Provide the [X, Y] coordinate of the cell's center where the given text is located.  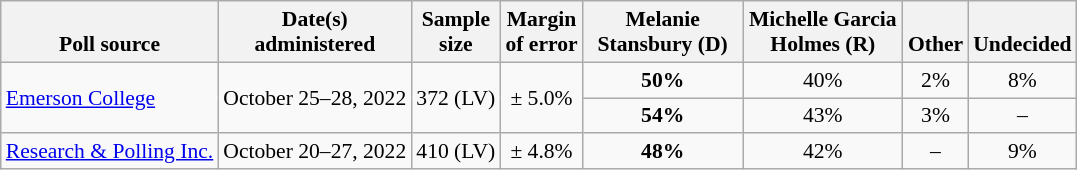
8% [1022, 80]
± 4.8% [541, 152]
42% [823, 152]
Date(s)administered [314, 32]
± 5.0% [541, 98]
October 25–28, 2022 [314, 98]
2% [936, 80]
Samplesize [456, 32]
54% [663, 116]
Marginof error [541, 32]
50% [663, 80]
9% [1022, 152]
372 (LV) [456, 98]
October 20–27, 2022 [314, 152]
48% [663, 152]
Other [936, 32]
43% [823, 116]
Emerson College [110, 98]
410 (LV) [456, 152]
Research & Polling Inc. [110, 152]
Poll source [110, 32]
Michelle GarciaHolmes (R) [823, 32]
Undecided [1022, 32]
MelanieStansbury (D) [663, 32]
3% [936, 116]
40% [823, 80]
